Identify which cell holds the provided text, then report its (x, y) central coordinate. 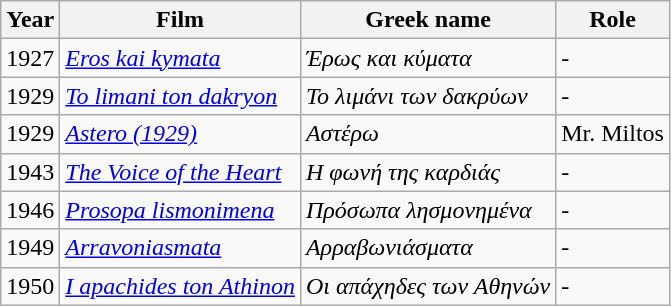
Έρως και κύματα (428, 58)
Astero (1929) (180, 134)
Mr. Miltos (613, 134)
Το λιμάνι των δακρύων (428, 96)
1946 (30, 210)
Greek name (428, 20)
Year (30, 20)
Prosopa lismonimena (180, 210)
1943 (30, 172)
Αρραβωνιάσματα (428, 248)
Arravoniasmata (180, 248)
1949 (30, 248)
To limani ton dakryon (180, 96)
1950 (30, 286)
I apachides ton Athinon (180, 286)
Role (613, 20)
Eros kai kymata (180, 58)
Αστέρω (428, 134)
1927 (30, 58)
Η φωνή της καρδιάς (428, 172)
Πρόσωπα λησμονημένα (428, 210)
The Voice of the Heart (180, 172)
Film (180, 20)
Οι απάχηδες των Αθηνών (428, 286)
